Locate the cell with the specified text and output its (x, y) center coordinate. 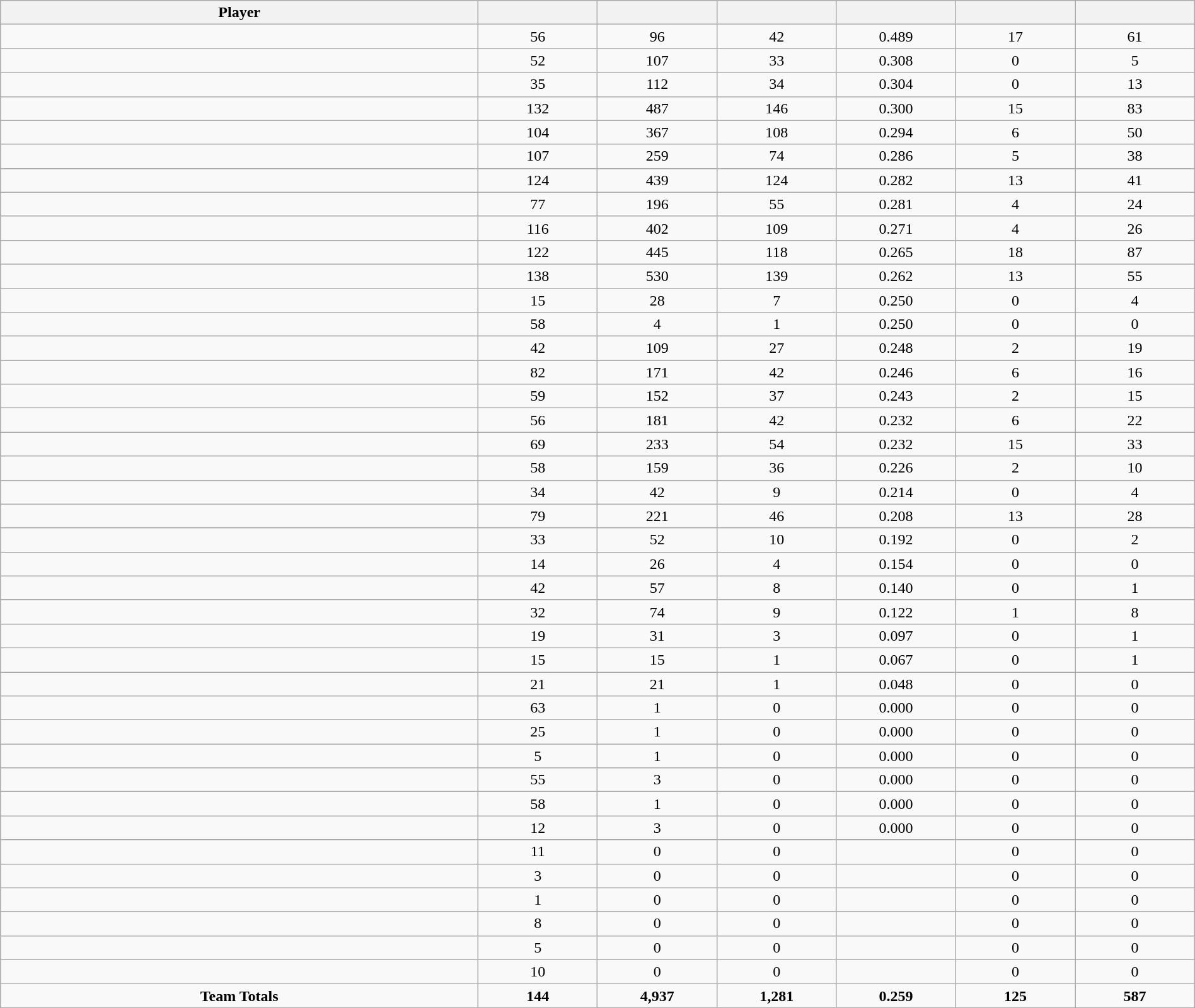
0.265 (896, 252)
125 (1015, 995)
35 (538, 84)
0.304 (896, 84)
24 (1134, 204)
0.048 (896, 684)
0.259 (896, 995)
36 (776, 468)
0.097 (896, 636)
0.489 (896, 37)
587 (1134, 995)
152 (657, 396)
146 (776, 108)
181 (657, 420)
196 (657, 204)
37 (776, 396)
0.294 (896, 132)
96 (657, 37)
112 (657, 84)
14 (538, 564)
402 (657, 228)
0.282 (896, 180)
59 (538, 396)
27 (776, 348)
104 (538, 132)
144 (538, 995)
487 (657, 108)
16 (1134, 372)
0.214 (896, 492)
50 (1134, 132)
63 (538, 708)
0.154 (896, 564)
41 (1134, 180)
11 (538, 852)
0.140 (896, 588)
0.246 (896, 372)
159 (657, 468)
22 (1134, 420)
108 (776, 132)
83 (1134, 108)
0.067 (896, 660)
122 (538, 252)
259 (657, 156)
32 (538, 612)
116 (538, 228)
367 (657, 132)
31 (657, 636)
17 (1015, 37)
Player (240, 13)
82 (538, 372)
87 (1134, 252)
79 (538, 516)
132 (538, 108)
0.122 (896, 612)
4,937 (657, 995)
0.208 (896, 516)
77 (538, 204)
46 (776, 516)
1,281 (776, 995)
530 (657, 276)
0.248 (896, 348)
0.286 (896, 156)
Team Totals (240, 995)
0.243 (896, 396)
12 (538, 828)
0.262 (896, 276)
233 (657, 444)
118 (776, 252)
54 (776, 444)
0.192 (896, 540)
138 (538, 276)
7 (776, 301)
61 (1134, 37)
69 (538, 444)
18 (1015, 252)
171 (657, 372)
0.300 (896, 108)
439 (657, 180)
0.271 (896, 228)
221 (657, 516)
0.308 (896, 60)
25 (538, 732)
38 (1134, 156)
0.226 (896, 468)
57 (657, 588)
445 (657, 252)
139 (776, 276)
0.281 (896, 204)
